Provide the [X, Y] coordinate of the cell's center where the given text is located.  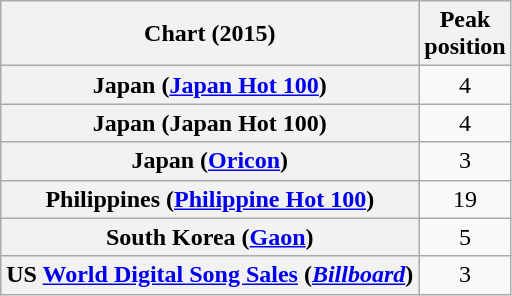
Philippines (Philippine Hot 100) [210, 199]
19 [465, 199]
Peakposition [465, 34]
South Korea (Gaon) [210, 237]
Japan (Oricon) [210, 161]
Chart (2015) [210, 34]
US World Digital Song Sales (Billboard) [210, 275]
5 [465, 237]
